Scan for the cell matching the given text and deliver its [X, Y] coordinate at center. 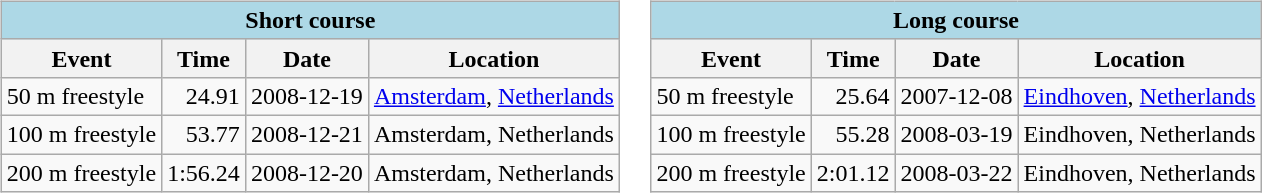
2008-12-20 [306, 173]
2008-03-19 [956, 134]
1:56.24 [204, 173]
2008-12-19 [306, 96]
Short course [310, 20]
2008-03-22 [956, 173]
2:01.12 [853, 173]
2007-12-08 [956, 96]
53.77 [204, 134]
Long course [956, 20]
2008-12-21 [306, 134]
55.28 [853, 134]
24.91 [204, 96]
25.64 [853, 96]
